Determine the (X, Y) coordinate at the center of the cell enclosing the given text.  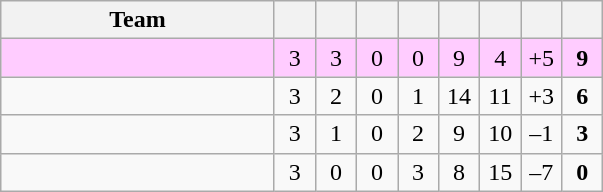
8 (460, 172)
4 (500, 58)
+3 (542, 96)
–7 (542, 172)
15 (500, 172)
14 (460, 96)
–1 (542, 134)
6 (582, 96)
10 (500, 134)
+5 (542, 58)
Team (138, 20)
11 (500, 96)
